Locate the cell with the specified text and output its (x, y) center coordinate. 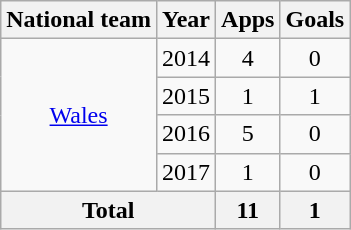
Wales (79, 115)
2014 (186, 58)
2016 (186, 134)
2015 (186, 96)
Total (108, 210)
Year (186, 20)
11 (248, 210)
Goals (315, 20)
National team (79, 20)
4 (248, 58)
2017 (186, 172)
5 (248, 134)
Apps (248, 20)
